Pinpoint the cell where the given text exists, returning its (x, y) midpoint coordinate. 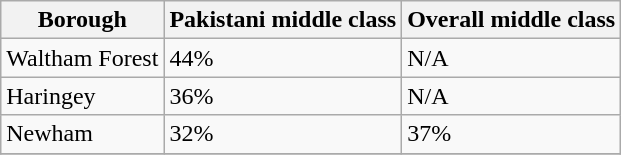
Overall middle class (512, 20)
Newham (82, 134)
32% (283, 134)
Borough (82, 20)
36% (283, 96)
Waltham Forest (82, 58)
44% (283, 58)
Pakistani middle class (283, 20)
37% (512, 134)
Haringey (82, 96)
